Locate the cell with the specified text and output its (X, Y) center coordinate. 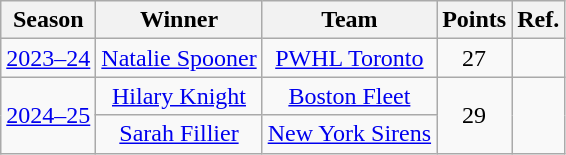
29 (474, 115)
Natalie Spooner (179, 58)
27 (474, 58)
Sarah Fillier (179, 134)
New York Sirens (349, 134)
Winner (179, 20)
Points (474, 20)
Boston Fleet (349, 96)
2023–24 (48, 58)
2024–25 (48, 115)
Ref. (538, 20)
Team (349, 20)
PWHL Toronto (349, 58)
Hilary Knight (179, 96)
Season (48, 20)
